Return the [x, y] coordinate for the center point of the cell that contains the specified text.  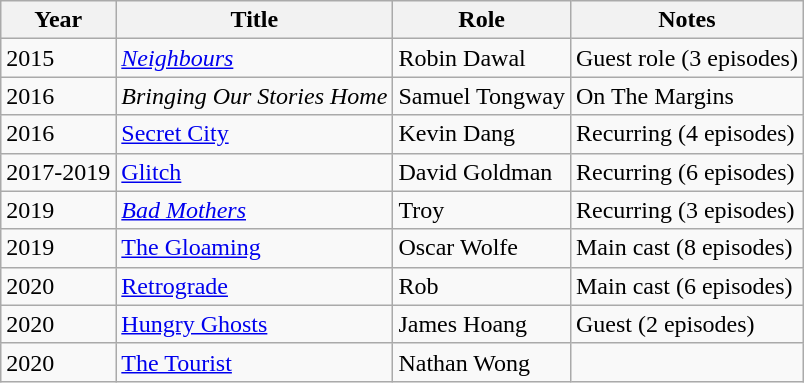
The Tourist [254, 362]
Guest role (3 episodes) [686, 58]
Main cast (8 episodes) [686, 248]
Title [254, 20]
The Gloaming [254, 248]
Robin Dawal [482, 58]
Recurring (3 episodes) [686, 210]
Glitch [254, 172]
Recurring (6 episodes) [686, 172]
Year [58, 20]
Hungry Ghosts [254, 324]
Troy [482, 210]
Guest (2 episodes) [686, 324]
Retrograde [254, 286]
Rob [482, 286]
Notes [686, 20]
Main cast (6 episodes) [686, 286]
Nathan Wong [482, 362]
2017-2019 [58, 172]
David Goldman [482, 172]
On The Margins [686, 96]
Bad Mothers [254, 210]
Role [482, 20]
James Hoang [482, 324]
Neighbours [254, 58]
2015 [58, 58]
Kevin Dang [482, 134]
Bringing Our Stories Home [254, 96]
Secret City [254, 134]
Samuel Tongway [482, 96]
Recurring (4 episodes) [686, 134]
Oscar Wolfe [482, 248]
